Locate the cell with the specified text and output its [X, Y] center coordinate. 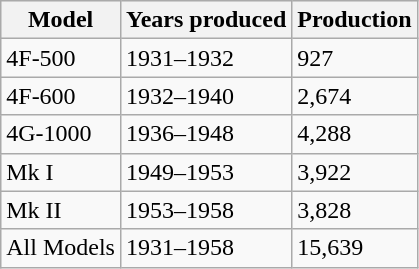
1931–1958 [206, 248]
4G-1000 [61, 134]
15,639 [354, 248]
Production [354, 20]
2,674 [354, 96]
3,922 [354, 172]
1931–1932 [206, 58]
All Models [61, 248]
4F-600 [61, 96]
1932–1940 [206, 96]
1936–1948 [206, 134]
Mk I [61, 172]
927 [354, 58]
Mk II [61, 210]
3,828 [354, 210]
1953–1958 [206, 210]
Years produced [206, 20]
Model [61, 20]
4,288 [354, 134]
4F-500 [61, 58]
1949–1953 [206, 172]
